Locate the cell with the specified text and output its (X, Y) center coordinate. 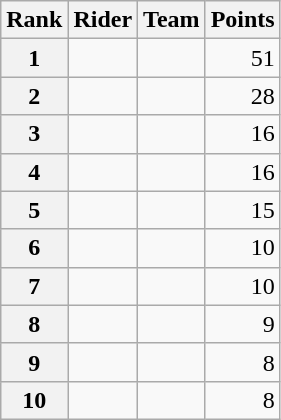
6 (34, 248)
Rider (103, 20)
3 (34, 134)
5 (34, 210)
Points (242, 20)
1 (34, 58)
2 (34, 96)
Team (172, 20)
51 (242, 58)
Rank (34, 20)
15 (242, 210)
28 (242, 96)
4 (34, 172)
7 (34, 286)
